Identify which cell holds the provided text, then report its [X, Y] central coordinate. 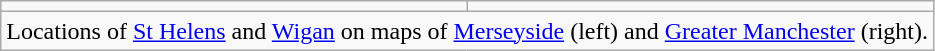
Locations of St Helens and Wigan on maps of Merseyside (left) and Greater Manchester (right). [468, 31]
